Pinpoint the cell where the given text exists, returning its [X, Y] midpoint coordinate. 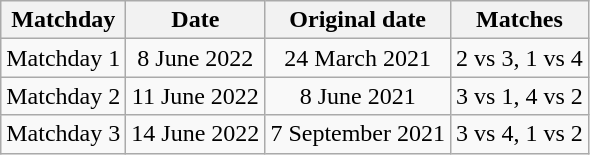
11 June 2022 [196, 96]
7 September 2021 [358, 134]
Matchday 2 [64, 96]
Matchday 3 [64, 134]
14 June 2022 [196, 134]
8 June 2021 [358, 96]
Date [196, 20]
2 vs 3, 1 vs 4 [520, 58]
24 March 2021 [358, 58]
Matches [520, 20]
Matchday 1 [64, 58]
Matchday [64, 20]
3 vs 1, 4 vs 2 [520, 96]
Original date [358, 20]
3 vs 4, 1 vs 2 [520, 134]
8 June 2022 [196, 58]
